From the cell containing the given text, extract its center point as (x, y) coordinate. 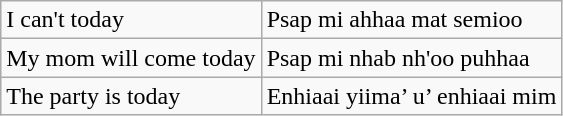
Psap mi nhab nh'oo puhhaa (412, 58)
The party is today (131, 96)
I can't today (131, 20)
Psap mi ahhaa mat semioo (412, 20)
Enhiaai yiima’ u’ enhiaai mim (412, 96)
My mom will come today (131, 58)
